Extract the [X, Y] coordinate from the center of the cell holding the provided text.  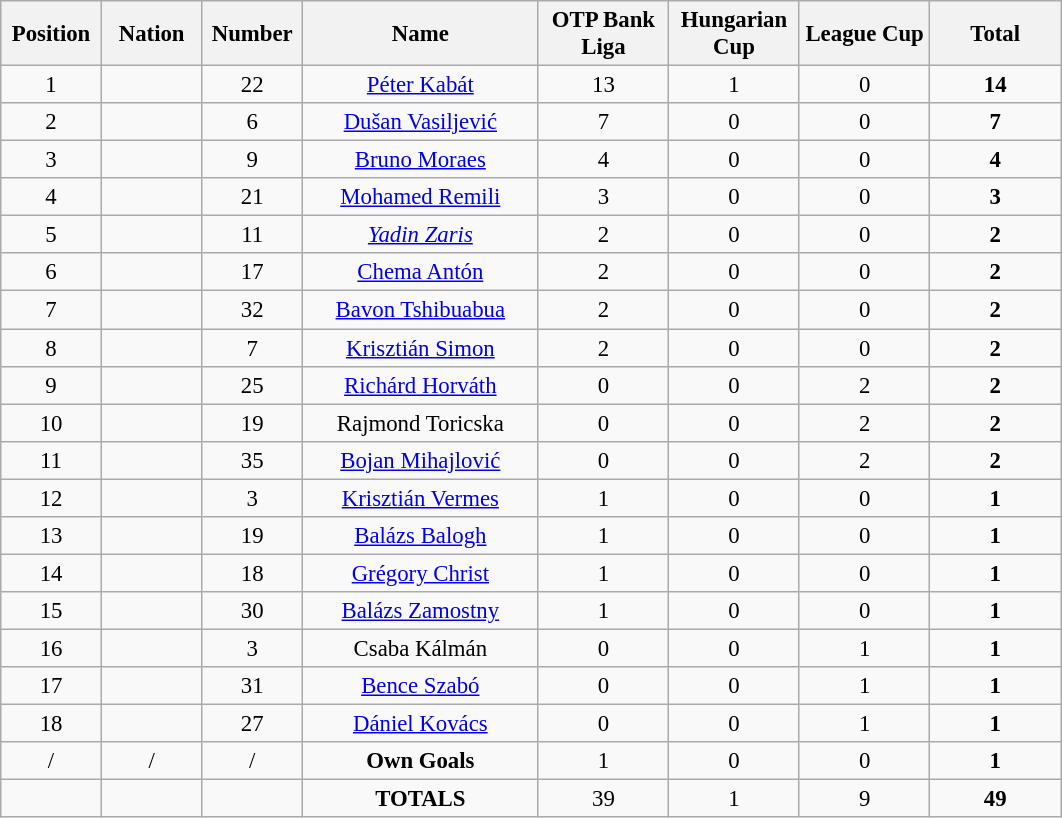
21 [252, 197]
16 [52, 648]
Chema Antón [421, 273]
12 [52, 498]
15 [52, 611]
32 [252, 310]
Dušan Vasiljević [421, 122]
Number [252, 34]
Dániel Kovács [421, 724]
22 [252, 85]
Yadin Zaris [421, 235]
Balázs Zamostny [421, 611]
5 [52, 235]
Bence Szabó [421, 686]
Name [421, 34]
Bojan Mihajlović [421, 460]
League Cup [864, 34]
Bruno Moraes [421, 160]
Rajmond Toricska [421, 423]
39 [604, 799]
49 [996, 799]
Mohamed Remili [421, 197]
Nation [152, 34]
10 [52, 423]
25 [252, 385]
Position [52, 34]
31 [252, 686]
35 [252, 460]
Bavon Tshibuabua [421, 310]
TOTALS [421, 799]
27 [252, 724]
OTP Bank Liga [604, 34]
Csaba Kálmán [421, 648]
Hungarian Cup [734, 34]
8 [52, 348]
30 [252, 611]
Own Goals [421, 761]
Total [996, 34]
Grégory Christ [421, 573]
Balázs Balogh [421, 536]
Richárd Horváth [421, 385]
Krisztián Simon [421, 348]
Péter Kabát [421, 85]
Krisztián Vermes [421, 498]
